Detect which cell encompasses the target text, then output its [x, y] center coordinate. 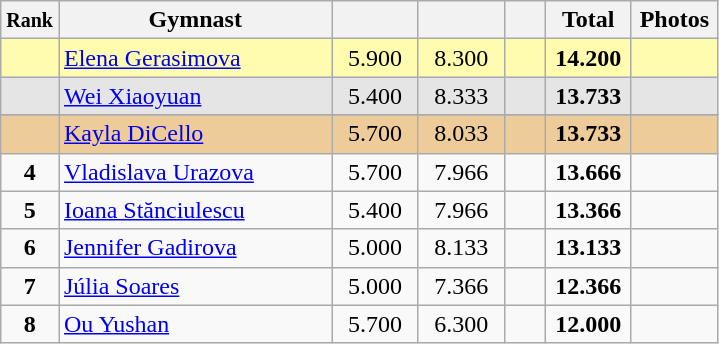
Ou Yushan [195, 324]
Rank [30, 20]
8.333 [461, 96]
Elena Gerasimova [195, 58]
Ioana Stănciulescu [195, 210]
14.200 [588, 58]
12.366 [588, 286]
Photos [674, 20]
8 [30, 324]
8.133 [461, 248]
Vladislava Urazova [195, 172]
4 [30, 172]
Jennifer Gadirova [195, 248]
8.033 [461, 134]
5 [30, 210]
6 [30, 248]
Wei Xiaoyuan [195, 96]
Júlia Soares [195, 286]
Gymnast [195, 20]
13.133 [588, 248]
7.366 [461, 286]
7 [30, 286]
Kayla DiCello [195, 134]
5.900 [375, 58]
13.366 [588, 210]
13.666 [588, 172]
6.300 [461, 324]
Total [588, 20]
12.000 [588, 324]
8.300 [461, 58]
